Determine the (X, Y) coordinate at the center of the cell enclosing the given text.  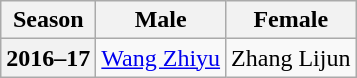
Season (48, 20)
Female (291, 20)
Male (161, 20)
Wang Zhiyu (161, 58)
2016–17 (48, 58)
Zhang Lijun (291, 58)
